Output the [x, y] coordinate of the center of the cell containing the given text.  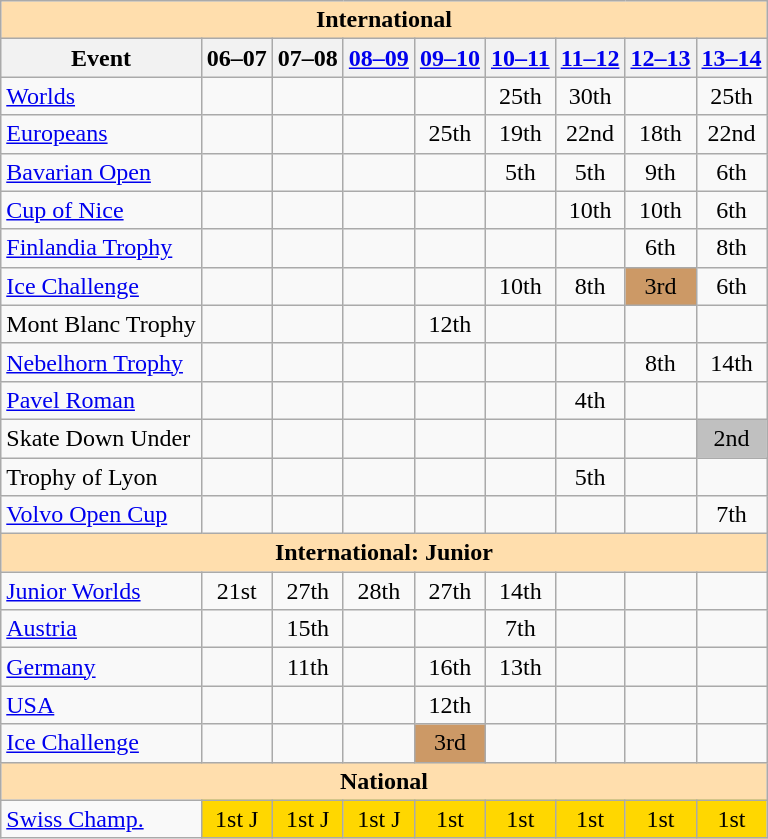
16th [450, 667]
4th [590, 400]
18th [660, 134]
08–09 [378, 58]
Europeans [101, 134]
19th [520, 134]
07–08 [308, 58]
28th [378, 591]
Junior Worlds [101, 591]
National [384, 781]
Bavarian Open [101, 172]
15th [308, 629]
2nd [732, 438]
Trophy of Lyon [101, 477]
13th [520, 667]
Skate Down Under [101, 438]
12–13 [660, 58]
11th [308, 667]
Event [101, 58]
Nebelhorn Trophy [101, 362]
USA [101, 705]
Worlds [101, 96]
Finlandia Trophy [101, 248]
13–14 [732, 58]
Germany [101, 667]
Mont Blanc Trophy [101, 324]
Austria [101, 629]
09–10 [450, 58]
Volvo Open Cup [101, 515]
Pavel Roman [101, 400]
30th [590, 96]
21st [236, 591]
International [384, 20]
9th [660, 172]
06–07 [236, 58]
International: Junior [384, 553]
11–12 [590, 58]
10–11 [520, 58]
Cup of Nice [101, 210]
Swiss Champ. [101, 819]
